Determine the [x, y] coordinate at the center of the cell enclosing the given text.  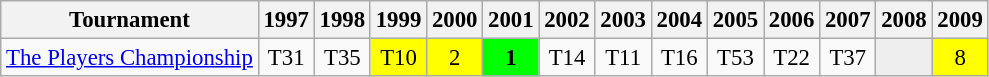
T31 [286, 58]
T16 [679, 58]
2004 [679, 20]
1997 [286, 20]
2006 [792, 20]
The Players Championship [130, 58]
T14 [567, 58]
T35 [342, 58]
Tournament [130, 20]
T11 [623, 58]
2002 [567, 20]
1 [511, 58]
T10 [398, 58]
T53 [735, 58]
8 [960, 58]
2001 [511, 20]
2008 [904, 20]
2 [455, 58]
2009 [960, 20]
2000 [455, 20]
1999 [398, 20]
2003 [623, 20]
2005 [735, 20]
2007 [848, 20]
T22 [792, 58]
T37 [848, 58]
1998 [342, 20]
